Search for the cell housing the specified text and yield its (x, y) center coordinate. 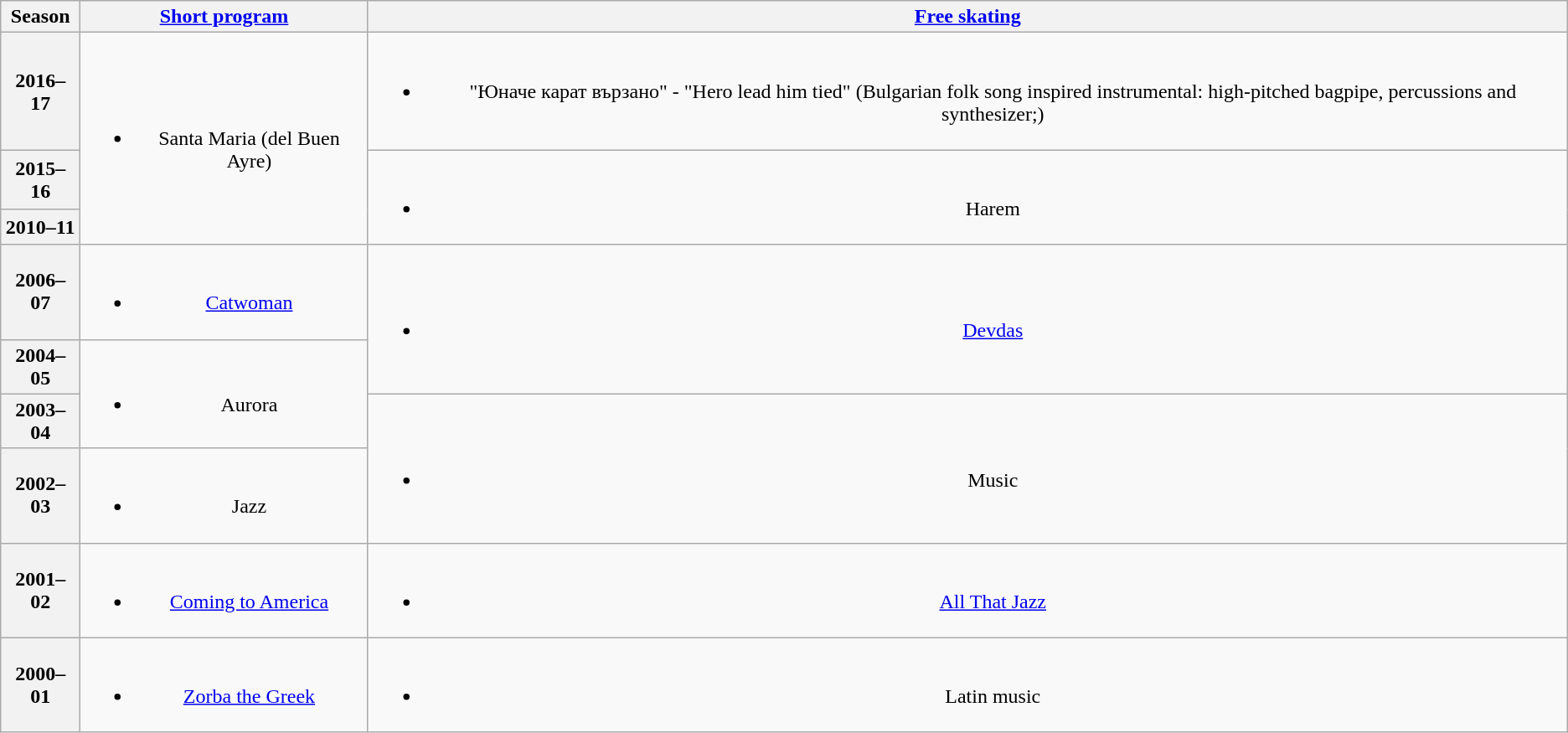
Short program (224, 17)
Catwoman (224, 292)
Jazz (224, 496)
Aurora (224, 394)
2003–04 (40, 421)
Season (40, 17)
2001–02 (40, 590)
2010–11 (40, 227)
Harem (967, 198)
Latin music (967, 685)
2015–16 (40, 179)
2006–07 (40, 292)
Music (967, 468)
All That Jazz (967, 590)
2004–05 (40, 367)
Zorba the Greek (224, 685)
Santa Maria (del Buen Ayre) (224, 139)
"Юначе карат вързано" - "Hero lead him tied" (Bulgarian folk song inspired instrumental: high-pitched bagpipe, percussions and synthesizer;) (967, 91)
2000–01 (40, 685)
Coming to America (224, 590)
Devdas (967, 319)
2016–17 (40, 91)
Free skating (967, 17)
2002–03 (40, 496)
